Locate the cell with the specified text and output its [x, y] center coordinate. 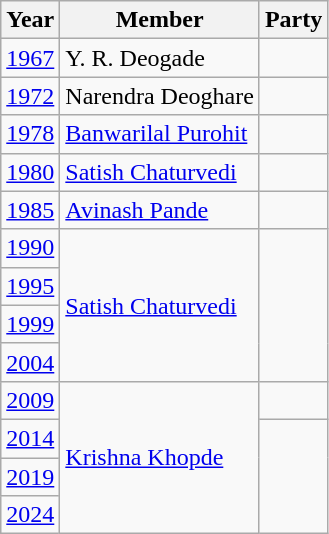
2024 [30, 515]
Party [293, 20]
Narendra Deoghare [160, 96]
Banwarilal Purohit [160, 134]
2009 [30, 400]
1980 [30, 172]
2019 [30, 477]
Krishna Khopde [160, 457]
1985 [30, 210]
1999 [30, 324]
1978 [30, 134]
1995 [30, 286]
1972 [30, 96]
2014 [30, 438]
2004 [30, 362]
1990 [30, 248]
Member [160, 20]
Y. R. Deogade [160, 58]
Year [30, 20]
1967 [30, 58]
Avinash Pande [160, 210]
